Pinpoint the cell where the given text exists, returning its (X, Y) midpoint coordinate. 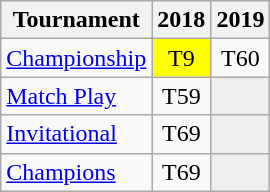
Champions (76, 172)
2019 (240, 20)
T59 (182, 96)
T60 (240, 58)
Invitational (76, 134)
Tournament (76, 20)
2018 (182, 20)
Match Play (76, 96)
T9 (182, 58)
Championship (76, 58)
